Return (X, Y) of the center of cell containing provided text 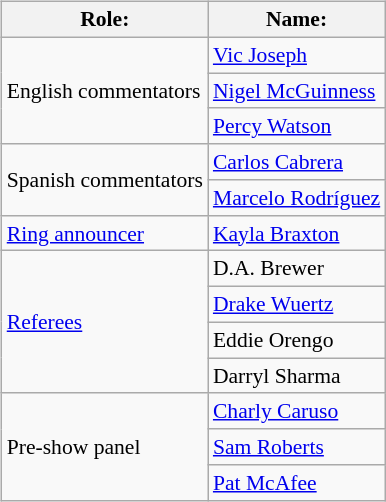
English commentators (105, 90)
Vic Joseph (296, 55)
Marcelo Rodríguez (296, 198)
Spanish commentators (105, 180)
Name: (296, 20)
Referees (105, 322)
Role: (105, 20)
Sam Roberts (296, 447)
Charly Caruso (296, 411)
Pre-show panel (105, 446)
Kayla Braxton (296, 233)
Percy Watson (296, 126)
Eddie Orengo (296, 340)
D.A. Brewer (296, 269)
Darryl Sharma (296, 376)
Carlos Cabrera (296, 162)
Drake Wuertz (296, 305)
Ring announcer (105, 233)
Nigel McGuinness (296, 91)
Pat McAfee (296, 483)
